From the cell containing the given text, extract its center point as [X, Y] coordinate. 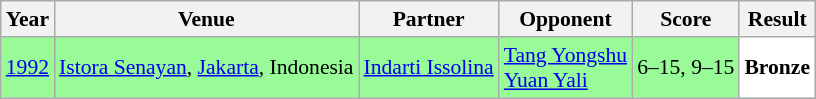
Year [28, 19]
Tang Yongshu Yuan Yali [566, 68]
Score [686, 19]
Result [777, 19]
Venue [206, 19]
Bronze [777, 68]
Opponent [566, 19]
Indarti Issolina [429, 68]
Istora Senayan, Jakarta, Indonesia [206, 68]
1992 [28, 68]
6–15, 9–15 [686, 68]
Partner [429, 19]
